Detect which cell encompasses the target text, then output its [x, y] center coordinate. 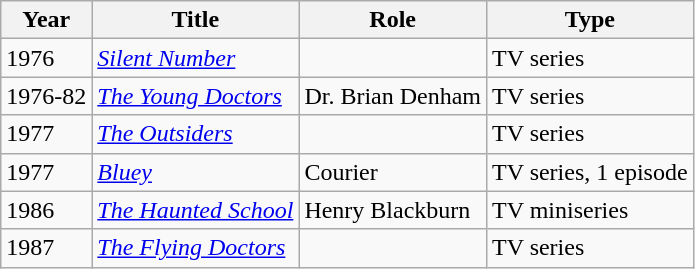
Courier [393, 172]
Henry Blackburn [393, 210]
1976 [46, 58]
The Young Doctors [196, 96]
TV series, 1 episode [590, 172]
Silent Number [196, 58]
Title [196, 20]
The Outsiders [196, 134]
1976-82 [46, 96]
Dr. Brian Denham [393, 96]
1986 [46, 210]
Role [393, 20]
Year [46, 20]
TV miniseries [590, 210]
The Haunted School [196, 210]
Bluey [196, 172]
1987 [46, 248]
Type [590, 20]
The Flying Doctors [196, 248]
